Find where the given text appears and provide that cell's center as (X, Y) coordinate. 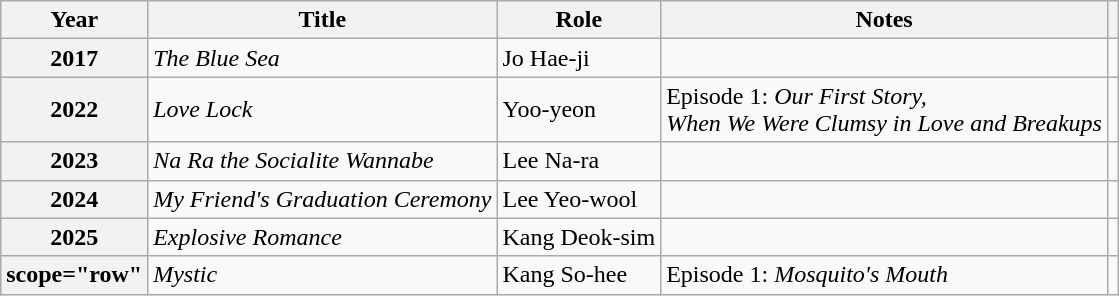
scope="row" (74, 275)
The Blue Sea (322, 58)
My Friend's Graduation Ceremony (322, 199)
2024 (74, 199)
Lee Yeo-wool (579, 199)
Na Ra the Socialite Wannabe (322, 161)
Kang So-hee (579, 275)
2022 (74, 110)
Kang Deok-sim (579, 237)
Love Lock (322, 110)
Explosive Romance (322, 237)
Mystic (322, 275)
Episode 1: Mosquito's Mouth (884, 275)
Title (322, 20)
2025 (74, 237)
2023 (74, 161)
Year (74, 20)
Role (579, 20)
Lee Na-ra (579, 161)
Jo Hae-ji (579, 58)
Yoo-yeon (579, 110)
Notes (884, 20)
2017 (74, 58)
Episode 1: Our First Story,When We Were Clumsy in Love and Breakups (884, 110)
